Provide the (x, y) coordinate of the cell's center where the given text is located.  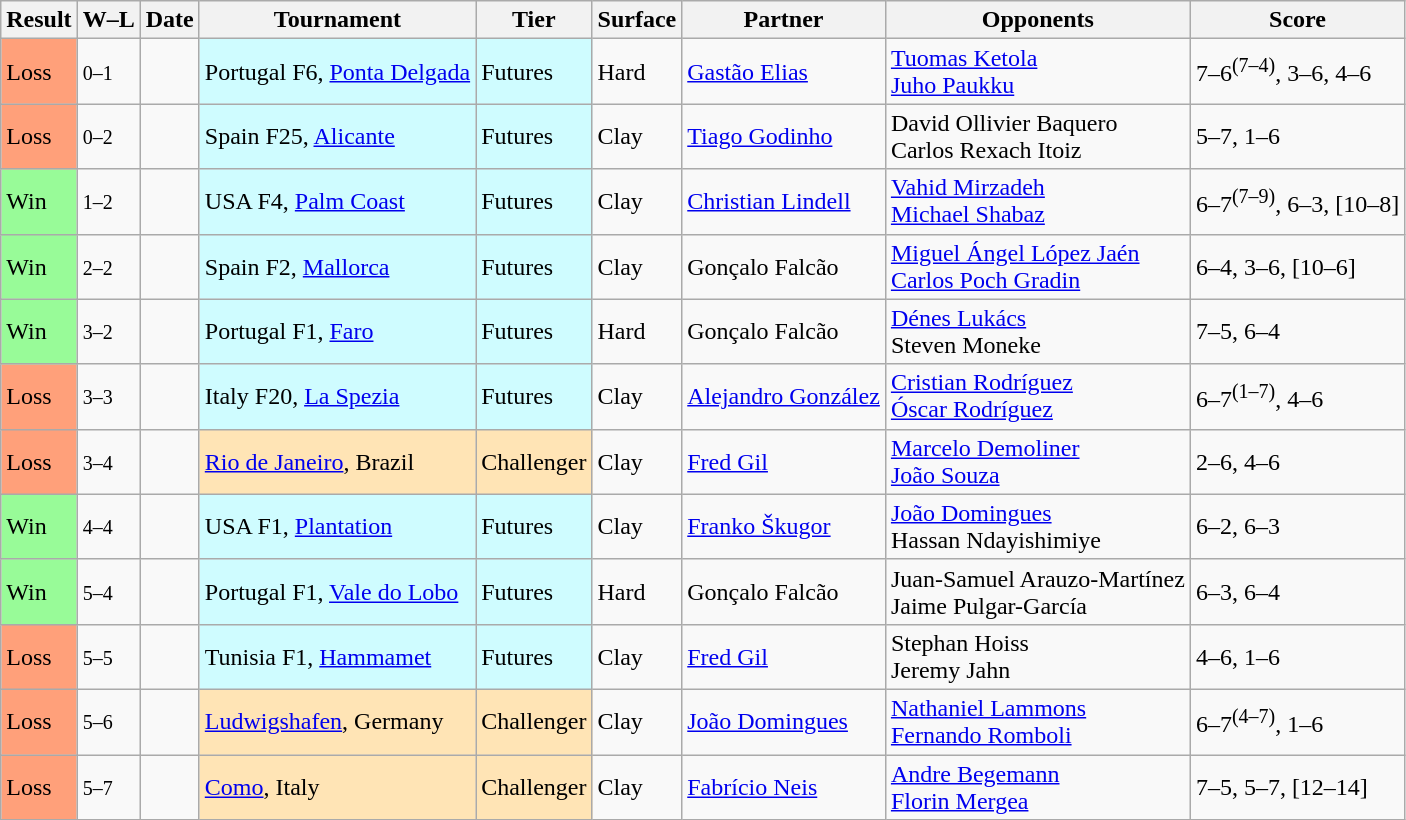
0–2 (108, 136)
4–6, 1–6 (1297, 656)
Miguel Ángel López Jaén Carlos Poch Gradin (1038, 266)
6–2, 6–3 (1297, 526)
6–7(4–7), 1–6 (1297, 722)
Vahid Mirzadeh Michael Shabaz (1038, 202)
5–7, 1–6 (1297, 136)
Portugal F1, Faro (337, 332)
Tiago Godinho (784, 136)
0–1 (108, 72)
Franko Škugor (784, 526)
Nathaniel Lammons Fernando Romboli (1038, 722)
Ludwigshafen, Germany (337, 722)
Tuomas Ketola Juho Paukku (1038, 72)
6–7(7–9), 6–3, [10–8] (1297, 202)
David Ollivier Baquero Carlos Rexach Itoiz (1038, 136)
5–4 (108, 592)
Tournament (337, 20)
Italy F20, La Spezia (337, 396)
6–7(1–7), 4–6 (1297, 396)
W–L (108, 20)
3–4 (108, 462)
3–3 (108, 396)
Stephan Hoiss Jeremy Jahn (1038, 656)
4–4 (108, 526)
Fabrício Neis (784, 786)
Andre Begemann Florin Mergea (1038, 786)
Tier (534, 20)
Como, Italy (337, 786)
USA F4, Palm Coast (337, 202)
Result (39, 20)
3–2 (108, 332)
5–7 (108, 786)
João Domingues Hassan Ndayishimiye (1038, 526)
7–5, 6–4 (1297, 332)
Opponents (1038, 20)
Partner (784, 20)
Spain F2, Mallorca (337, 266)
Date (170, 20)
7–6(7–4), 3–6, 4–6 (1297, 72)
1–2 (108, 202)
Christian Lindell (784, 202)
Tunisia F1, Hammamet (337, 656)
USA F1, Plantation (337, 526)
Gastão Elias (784, 72)
5–5 (108, 656)
Spain F25, Alicante (337, 136)
Score (1297, 20)
2–6, 4–6 (1297, 462)
Marcelo Demoliner João Souza (1038, 462)
Juan-Samuel Arauzo-Martínez Jaime Pulgar-García (1038, 592)
5–6 (108, 722)
6–4, 3–6, [10–6] (1297, 266)
7–5, 5–7, [12–14] (1297, 786)
Rio de Janeiro, Brazil (337, 462)
Portugal F1, Vale do Lobo (337, 592)
Dénes Lukács Steven Moneke (1038, 332)
Cristian Rodríguez Óscar Rodríguez (1038, 396)
6–3, 6–4 (1297, 592)
2–2 (108, 266)
João Domingues (784, 722)
Alejandro González (784, 396)
Portugal F6, Ponta Delgada (337, 72)
Surface (637, 20)
